Provide the (x, y) coordinate of the cell's center where the given text is located.  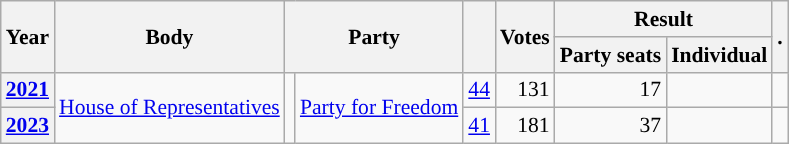
Year (28, 36)
Result (664, 19)
44 (479, 90)
37 (610, 126)
2021 (28, 90)
181 (525, 126)
17 (610, 90)
Votes (525, 36)
41 (479, 126)
Individual (719, 55)
131 (525, 90)
. (780, 36)
Party seats (610, 55)
Body (170, 36)
House of Representatives (170, 108)
Party (374, 36)
Party for Freedom (379, 108)
2023 (28, 126)
